Search for the cell housing the specified text and yield its [x, y] center coordinate. 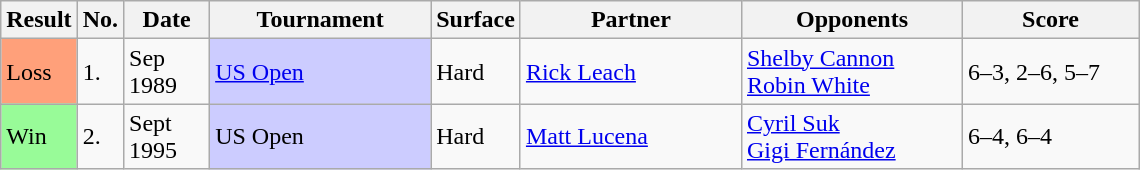
Result [39, 20]
Surface [476, 20]
6–3, 2–6, 5–7 [1051, 72]
No. [100, 20]
Cyril Suk Gigi Fernández [852, 136]
Win [39, 136]
1. [100, 72]
2. [100, 136]
Loss [39, 72]
Sep 1989 [167, 72]
Partner [630, 20]
Shelby Cannon Robin White [852, 72]
Sept 1995 [167, 136]
Score [1051, 20]
Date [167, 20]
Opponents [852, 20]
Rick Leach [630, 72]
Tournament [320, 20]
6–4, 6–4 [1051, 136]
Matt Lucena [630, 136]
